For the text-containing cell, return its midpoint in [X, Y] coordinate format. 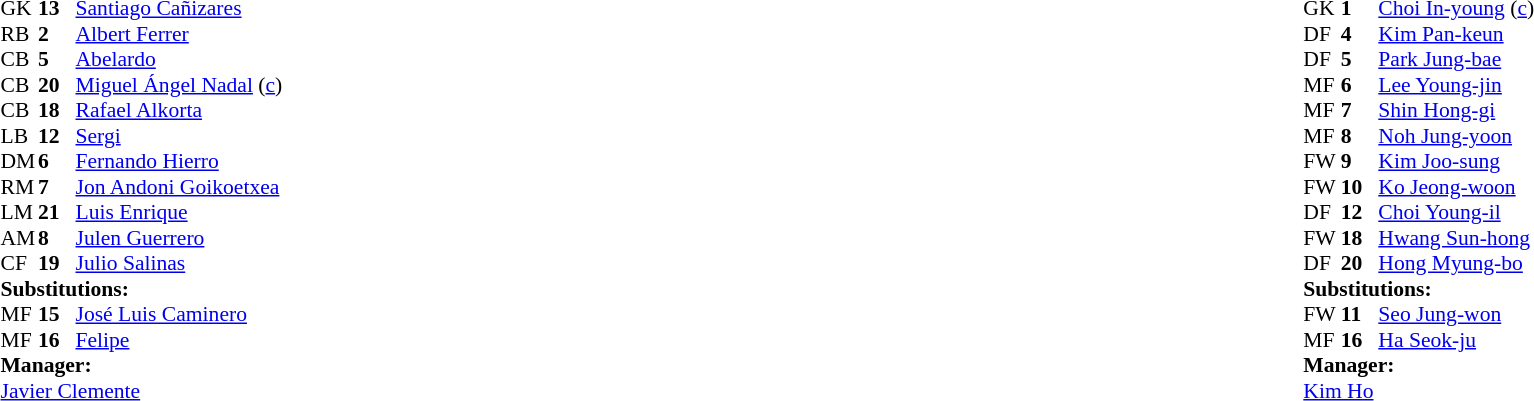
Hong Myung-bo [1456, 263]
CF [19, 263]
Kim Pan-keun [1456, 34]
Choi Young-il [1456, 213]
RB [19, 34]
Julio Salinas [180, 263]
Kim Joo-sung [1456, 161]
RM [19, 187]
Rafael Alkorta [180, 111]
Seo Jung-won [1456, 315]
Park Jung-bae [1456, 59]
Felipe [180, 340]
Miguel Ángel Nadal (c) [180, 85]
Noh Jung-yoon [1456, 136]
Ha Seok-ju [1456, 340]
Julen Guerrero [180, 238]
Lee Young-jin [1456, 85]
Luis Enrique [180, 213]
Shin Hong-gi [1456, 111]
DM [19, 161]
21 [57, 213]
4 [1360, 34]
15 [57, 315]
2 [57, 34]
9 [1360, 161]
LM [19, 213]
11 [1360, 315]
Hwang Sun-hong [1456, 238]
Abelardo [180, 59]
Ko Jeong-woon [1456, 187]
Albert Ferrer [180, 34]
10 [1360, 187]
José Luis Caminero [180, 315]
LB [19, 136]
19 [57, 263]
Jon Andoni Goikoetxea [180, 187]
AM [19, 238]
Sergi [180, 136]
Fernando Hierro [180, 161]
